Identify which cell holds the provided text, then report its [x, y] central coordinate. 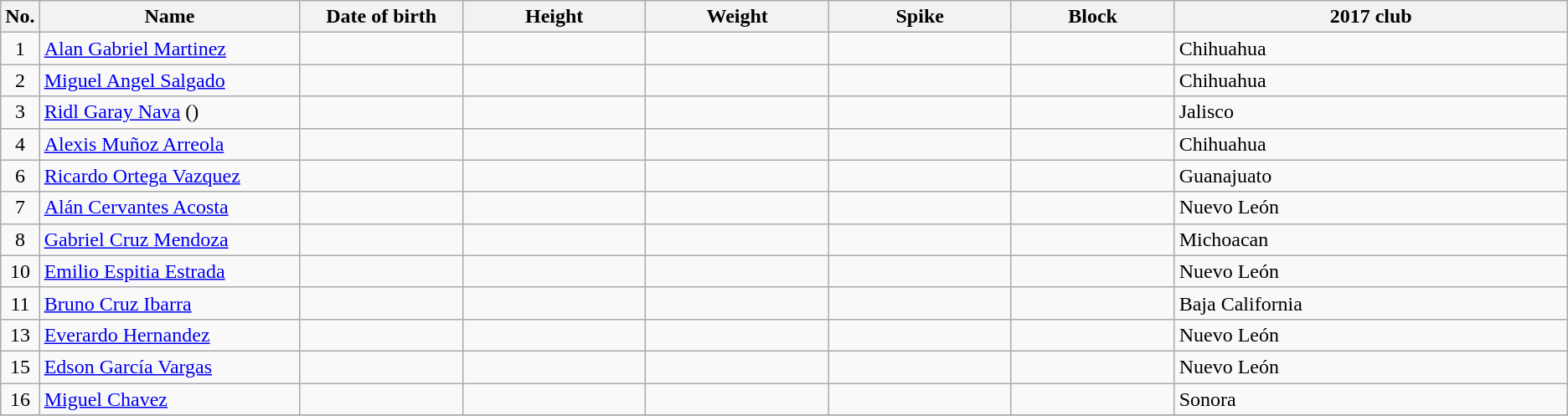
Guanajuato [1370, 176]
11 [20, 303]
13 [20, 335]
No. [20, 17]
Jalisco [1370, 112]
1 [20, 49]
10 [20, 271]
Alán Cervantes Acosta [169, 208]
Ricardo Ortega Vazquez [169, 176]
Gabriel Cruz Mendoza [169, 239]
Edson García Vargas [169, 367]
2 [20, 80]
Everardo Hernandez [169, 335]
Alan Gabriel Martinez [169, 49]
Weight [737, 17]
Name [169, 17]
3 [20, 112]
15 [20, 367]
7 [20, 208]
Alexis Muñoz Arreola [169, 144]
Michoacan [1370, 239]
Emilio Espitia Estrada [169, 271]
4 [20, 144]
Baja California [1370, 303]
Ridl Garay Nava () [169, 112]
Date of birth [382, 17]
6 [20, 176]
Block [1092, 17]
Miguel Chavez [169, 399]
8 [20, 239]
Height [554, 17]
Bruno Cruz Ibarra [169, 303]
2017 club [1370, 17]
Spike [920, 17]
Sonora [1370, 399]
16 [20, 399]
Miguel Angel Salgado [169, 80]
